Pinpoint the cell where the given text exists, returning its (X, Y) midpoint coordinate. 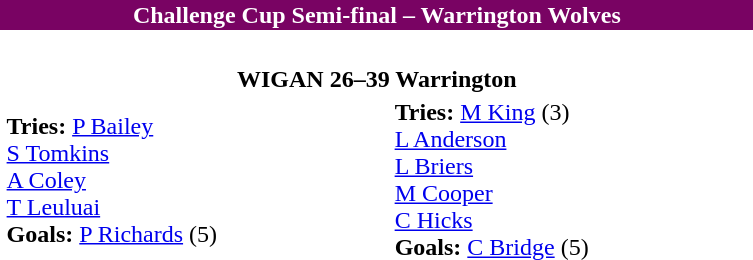
Challenge Cup Semi-final – Warrington Wolves (377, 15)
WIGAN 26–39 Warrington (376, 79)
